From the cell containing the given text, extract its center point as [x, y] coordinate. 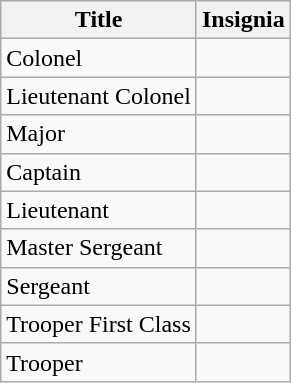
Trooper [99, 362]
Insignia [243, 20]
Captain [99, 172]
Trooper First Class [99, 324]
Master Sergeant [99, 248]
Colonel [99, 58]
Major [99, 134]
Lieutenant [99, 210]
Lieutenant Colonel [99, 96]
Title [99, 20]
Sergeant [99, 286]
